Extract the [X, Y] coordinate from the center of the cell holding the provided text.  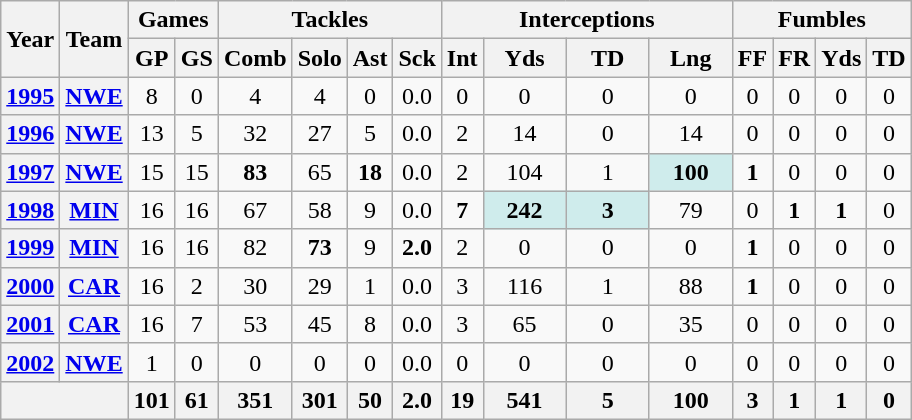
Team [94, 39]
351 [255, 400]
29 [320, 286]
FR [794, 58]
67 [255, 210]
541 [524, 400]
45 [320, 324]
32 [255, 134]
1998 [30, 210]
2002 [30, 362]
1996 [30, 134]
Interceptions [586, 20]
35 [690, 324]
27 [320, 134]
53 [255, 324]
104 [524, 172]
Games [173, 20]
Year [30, 39]
Ast [370, 58]
2001 [30, 324]
Fumbles [822, 20]
Comb [255, 58]
301 [320, 400]
83 [255, 172]
242 [524, 210]
82 [255, 248]
1995 [30, 96]
18 [370, 172]
88 [690, 286]
13 [152, 134]
FF [752, 58]
Tackles [330, 20]
50 [370, 400]
GS [196, 58]
Int [462, 58]
30 [255, 286]
1999 [30, 248]
79 [690, 210]
Sck [417, 58]
19 [462, 400]
2000 [30, 286]
1997 [30, 172]
101 [152, 400]
116 [524, 286]
73 [320, 248]
GP [152, 58]
Solo [320, 58]
58 [320, 210]
Lng [690, 58]
61 [196, 400]
